Find where the given text appears and provide that cell's center as (X, Y) coordinate. 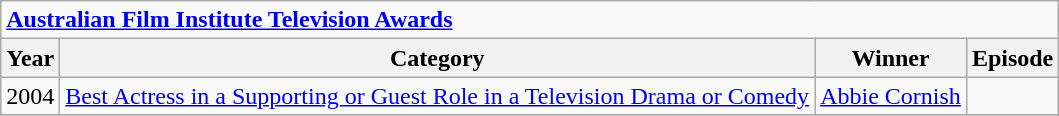
2004 (30, 96)
Episode (1012, 58)
Best Actress in a Supporting or Guest Role in a Television Drama or Comedy (438, 96)
Year (30, 58)
Australian Film Institute Television Awards (530, 20)
Category (438, 58)
Winner (891, 58)
Abbie Cornish (891, 96)
